Pinpoint the cell where the given text exists, returning its [x, y] midpoint coordinate. 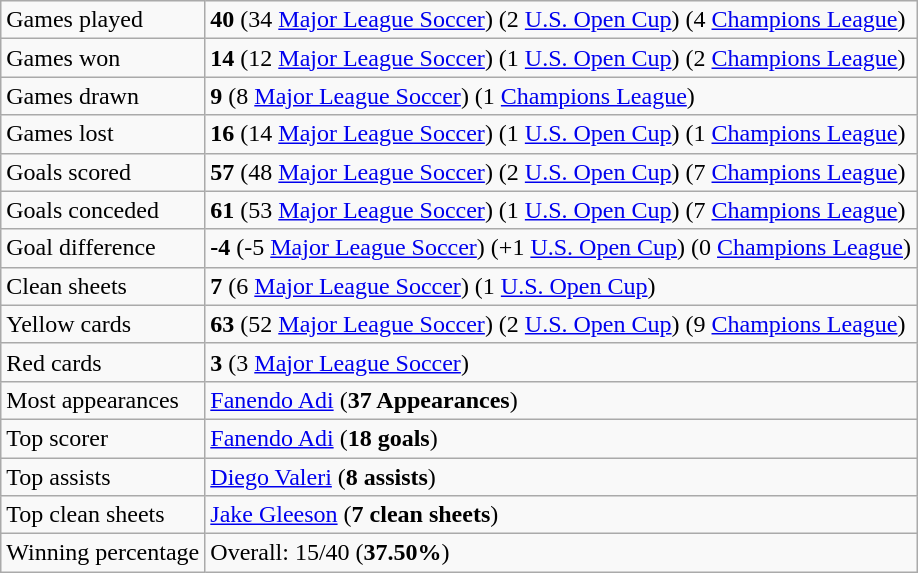
16 (14 Major League Soccer) (1 U.S. Open Cup) (1 Champions League) [561, 134]
61 (53 Major League Soccer) (1 U.S. Open Cup) (7 Champions League) [561, 210]
Yellow cards [103, 324]
Winning percentage [103, 553]
Games lost [103, 134]
3 (3 Major League Soccer) [561, 362]
Fanendo Adi (37 Appearances) [561, 400]
14 (12 Major League Soccer) (1 U.S. Open Cup) (2 Champions League) [561, 58]
Top assists [103, 477]
-4 (-5 Major League Soccer) (+1 U.S. Open Cup) (0 Champions League) [561, 248]
7 (6 Major League Soccer) (1 U.S. Open Cup) [561, 286]
Red cards [103, 362]
Games won [103, 58]
Goal difference [103, 248]
57 (48 Major League Soccer) (2 U.S. Open Cup) (7 Champions League) [561, 172]
Goals scored [103, 172]
Goals conceded [103, 210]
Diego Valeri (8 assists) [561, 477]
Fanendo Adi (18 goals) [561, 438]
Top scorer [103, 438]
Top clean sheets [103, 515]
9 (8 Major League Soccer) (1 Champions League) [561, 96]
Jake Gleeson (7 clean sheets) [561, 515]
40 (34 Major League Soccer) (2 U.S. Open Cup) (4 Champions League) [561, 20]
63 (52 Major League Soccer) (2 U.S. Open Cup) (9 Champions League) [561, 324]
Games played [103, 20]
Games drawn [103, 96]
Overall: 15/40 (37.50%) [561, 553]
Most appearances [103, 400]
Clean sheets [103, 286]
